Provide the [X, Y] coordinate of the cell's center where the given text is located.  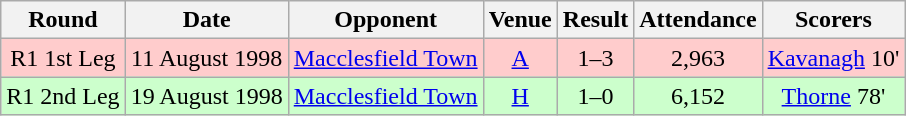
1–3 [595, 58]
R1 1st Leg [63, 58]
Venue [520, 20]
R1 2nd Leg [63, 96]
2,963 [698, 58]
A [520, 58]
Scorers [834, 20]
11 August 1998 [206, 58]
6,152 [698, 96]
H [520, 96]
1–0 [595, 96]
Kavanagh 10' [834, 58]
Date [206, 20]
19 August 1998 [206, 96]
Result [595, 20]
Round [63, 20]
Thorne 78' [834, 96]
Attendance [698, 20]
Opponent [386, 20]
